From the cell containing the given text, extract its center point as [x, y] coordinate. 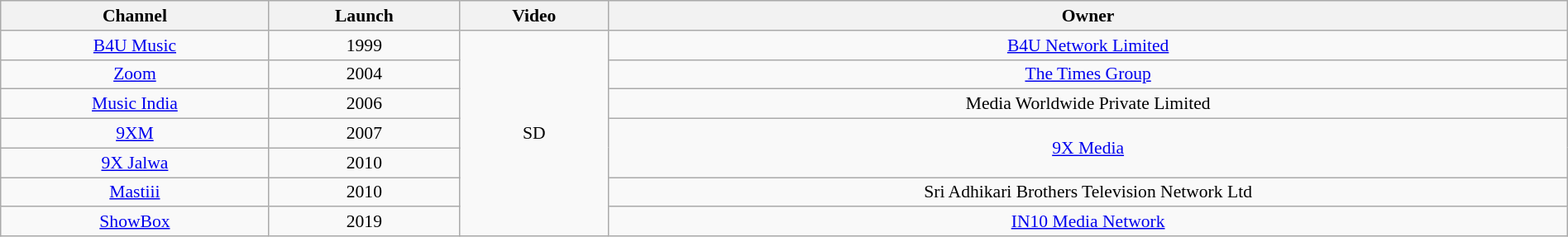
SD [534, 134]
1999 [364, 45]
9X Media [1088, 149]
B4U Music [135, 45]
2004 [364, 74]
IN10 Media Network [1088, 222]
Media Worldwide Private Limited [1088, 104]
2007 [364, 134]
Channel [135, 16]
Video [534, 16]
9X Jalwa [135, 163]
B4U Network Limited [1088, 45]
The Times Group [1088, 74]
ShowBox [135, 222]
Owner [1088, 16]
2006 [364, 104]
2019 [364, 222]
Music India [135, 104]
9XM [135, 134]
Zoom [135, 74]
Sri Adhikari Brothers Television Network Ltd [1088, 192]
Launch [364, 16]
Mastiii [135, 192]
